Detect which cell encompasses the target text, then output its [x, y] center coordinate. 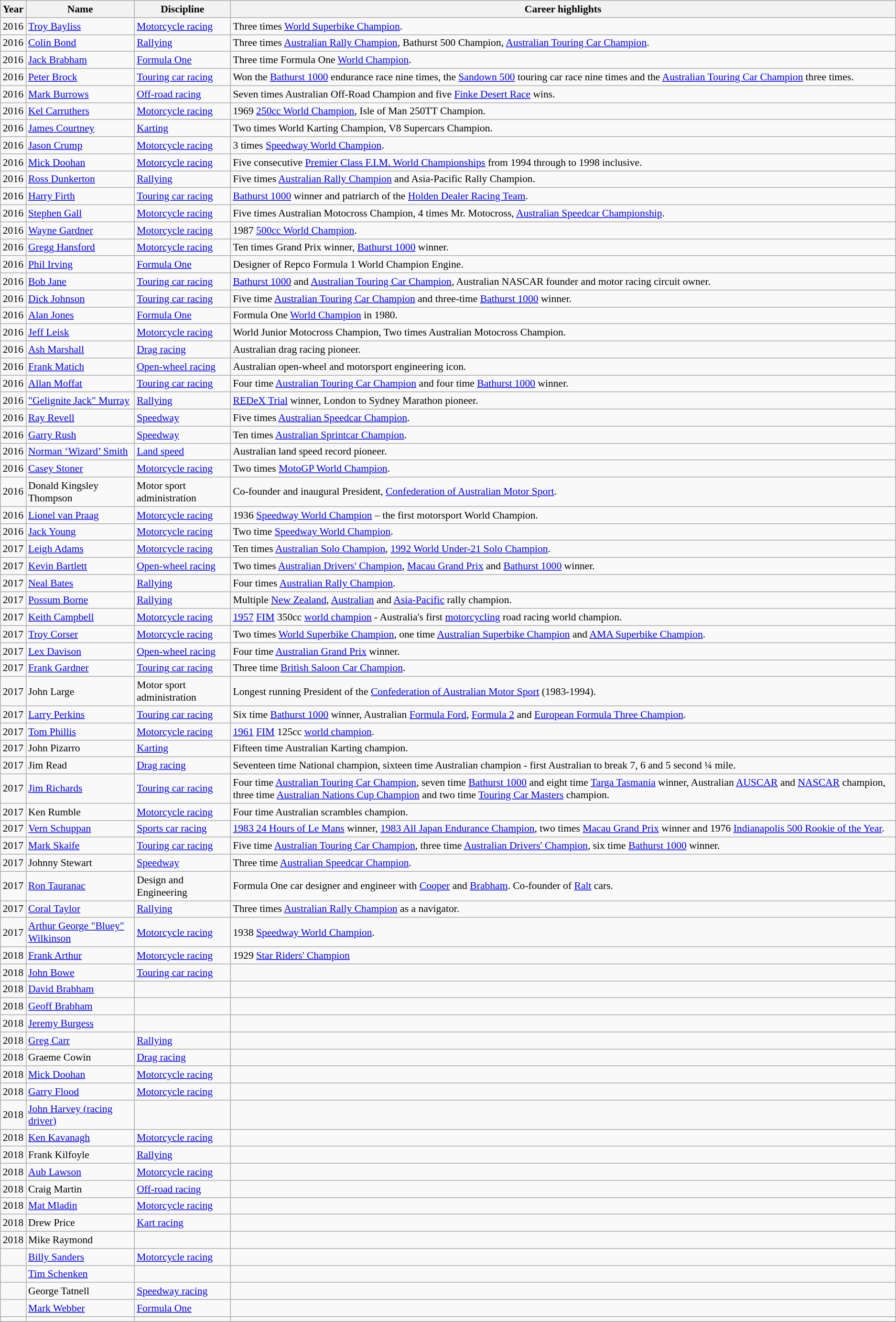
Two times Australian Drivers' Champion, Macau Grand Prix and Bathurst 1000 winner. [563, 566]
Peter Brock [80, 77]
Three times Australian Rally Champion, Bathurst 500 Champion, Australian Touring Car Champion. [563, 43]
Vern Schuppan [80, 829]
1969 250cc World Champion, Isle of Man 250TT Champion. [563, 111]
Craig Martin [80, 1189]
Five consecutive Premier Class F.I.M. World Championships from 1994 through to 1998 inclusive. [563, 163]
Jeremy Burgess [80, 1024]
Three times World Superbike Champion. [563, 26]
Graeme Cowin [80, 1058]
Ten times Australian Solo Champion, 1992 World Under-21 Solo Champion. [563, 549]
Won the Bathurst 1000 endurance race nine times, the Sandown 500 touring car race nine times and the Australian Touring Car Champion three times. [563, 77]
Tom Phillis [80, 732]
1983 24 Hours of Le Mans winner, 1983 All Japan Endurance Champion, two times Macau Grand Prix winner and 1976 Indianapolis 500 Rookie of the Year. [563, 829]
Wayne Gardner [80, 230]
Drew Price [80, 1223]
Ten times Australian Sprintcar Champion. [563, 435]
Garry Flood [80, 1092]
Harry Firth [80, 196]
Co-founder and inaugural President, Confederation of Australian Motor Sport. [563, 492]
Five time Australian Touring Car Champion and three-time Bathurst 1000 winner. [563, 299]
Three times Australian Rally Champion as a navigator. [563, 909]
Stephen Gall [80, 214]
Coral Taylor [80, 909]
Frank Gardner [80, 668]
Kart racing [183, 1223]
Four time Australian Grand Prix winner. [563, 651]
Design and Engineering [183, 886]
Mark Webber [80, 1308]
Six time Bathurst 1000 winner, Australian Formula Ford, Formula 2 and European Formula Three Champion. [563, 715]
John Harvey (racing driver) [80, 1115]
Four time Australian scrambles champion. [563, 812]
Formula One car designer and engineer with Cooper and Brabham. Co-founder of Ralt cars. [563, 886]
Garry Rush [80, 435]
REDeX Trial winner, London to Sydney Marathon pioneer. [563, 401]
1929 Star Riders' Champion [563, 955]
Ross Dunkerton [80, 179]
Year [13, 9]
Career highlights [563, 9]
Five times Australian Speedcar Champion. [563, 418]
Mat Mladin [80, 1206]
3 times Speedway World Champion. [563, 145]
Sports car racing [183, 829]
1987 500cc World Champion. [563, 230]
Norman ‘Wizard’ Smith [80, 452]
Ten times Grand Prix winner, Bathurst 1000 winner. [563, 248]
Mark Skaife [80, 846]
Geoff Brabham [80, 1007]
David Brabham [80, 989]
Tim Schenken [80, 1274]
Seven times Australian Off-Road Champion and five Finke Desert Race wins. [563, 94]
Bathurst 1000 winner and patriarch of the Holden Dealer Racing Team. [563, 196]
Lex Davison [80, 651]
Troy Corser [80, 634]
Land speed [183, 452]
Frank Arthur [80, 955]
Troy Bayliss [80, 26]
Casey Stoner [80, 469]
Possum Borne [80, 600]
Three time British Saloon Car Champion. [563, 668]
"Gelignite Jack" Murray [80, 401]
Ron Tauranac [80, 886]
1938 Speedway World Champion. [563, 932]
Keith Campbell [80, 618]
Longest running President of the Confederation of Australian Motor Sport (1983-1994). [563, 691]
Australian drag racing pioneer. [563, 350]
Australian land speed record pioneer. [563, 452]
Two time Speedway World Champion. [563, 532]
John Large [80, 691]
Aub Lawson [80, 1172]
1957 FIM 350cc world champion - Australia's first motorcycling road racing world champion. [563, 618]
Donald Kingsley Thompson [80, 492]
Fifteen time Australian Karting champion. [563, 748]
Designer of Repco Formula 1 World Champion Engine. [563, 265]
Jack Brabham [80, 60]
Billy Sanders [80, 1257]
Two times World Karting Champion, V8 Supercars Champion. [563, 129]
Formula One World Champion in 1980. [563, 315]
Jason Crump [80, 145]
John Pizarro [80, 748]
Five time Australian Touring Car Champion, three time Australian Drivers' Champion, six time Bathurst 1000 winner. [563, 846]
Three time Formula One World Champion. [563, 60]
Kel Carruthers [80, 111]
Bob Jane [80, 282]
Bathurst 1000 and Australian Touring Car Champion, Australian NASCAR founder and motor racing circuit owner. [563, 282]
Allan Moffat [80, 384]
Gregg Hansford [80, 248]
Alan Jones [80, 315]
Mark Burrows [80, 94]
John Bowe [80, 973]
Multiple New Zealand, Australian and Asia-Pacific rally champion. [563, 600]
Five times Australian Motocross Champion, 4 times Mr. Motocross, Australian Speedcar Championship. [563, 214]
Four times Australian Rally Champion. [563, 583]
1936 Speedway World Champion – the first motorsport World Champion. [563, 515]
James Courtney [80, 129]
Five times Australian Rally Champion and Asia-Pacific Rally Champion. [563, 179]
Kevin Bartlett [80, 566]
George Tatnell [80, 1291]
Jeff Leisk [80, 333]
Seventeen time National champion, sixteen time Australian champion - first Australian to break 7, 6 and 5 second ¼ mile. [563, 766]
Greg Carr [80, 1040]
Dick Johnson [80, 299]
Neal Bates [80, 583]
Two times World Superbike Champion, one time Australian Superbike Champion and AMA Superbike Champion. [563, 634]
Australian open-wheel and motorsport engineering icon. [563, 367]
Discipline [183, 9]
Ash Marshall [80, 350]
1961 FIM 125cc world champion. [563, 732]
Lionel van Praag [80, 515]
Phil Irving [80, 265]
Larry Perkins [80, 715]
Two times MotoGP World Champion. [563, 469]
Frank Matich [80, 367]
Leigh Adams [80, 549]
World Junior Motocross Champion, Two times Australian Motocross Champion. [563, 333]
Ken Rumble [80, 812]
Colin Bond [80, 43]
Frank Kilfoyle [80, 1155]
Name [80, 9]
Johnny Stewart [80, 863]
Jim Richards [80, 789]
Three time Australian Speedcar Champion. [563, 863]
Jack Young [80, 532]
Jim Read [80, 766]
Ray Revell [80, 418]
Ken Kavanagh [80, 1138]
Speedway racing [183, 1291]
Four time Australian Touring Car Champion and four time Bathurst 1000 winner. [563, 384]
Arthur George "Bluey" Wilkinson [80, 932]
Mike Raymond [80, 1240]
